Return the (x, y) coordinate for the center point of the cell that contains the specified text.  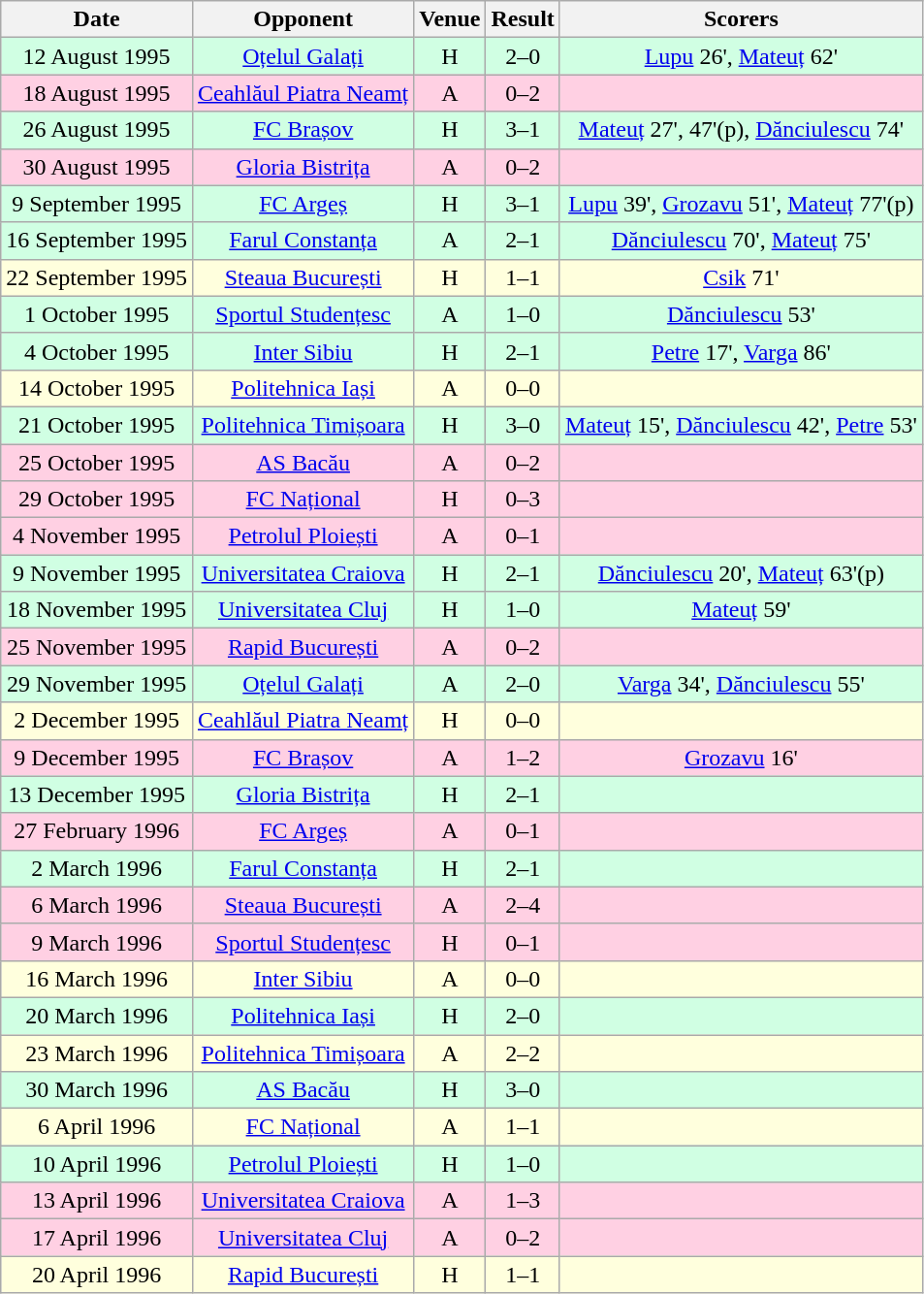
16 September 1995 (97, 241)
21 October 1995 (97, 425)
Dănciulescu 20', Mateuț 63'(p) (741, 573)
6 March 1996 (97, 905)
27 February 1996 (97, 831)
Date (97, 19)
9 March 1996 (97, 942)
10 April 1996 (97, 1164)
13 December 1995 (97, 794)
Csik 71' (741, 277)
9 December 1995 (97, 758)
Venue (450, 19)
Mateuț 27', 47'(p), Dănciulescu 74' (741, 130)
Dănciulescu 53' (741, 314)
Petre 17', Varga 86' (741, 351)
29 October 1995 (97, 500)
26 August 1995 (97, 130)
30 March 1996 (97, 1090)
2 March 1996 (97, 868)
2–2 (523, 1052)
20 April 1996 (97, 1275)
16 March 1996 (97, 979)
4 November 1995 (97, 536)
18 November 1995 (97, 610)
25 October 1995 (97, 463)
Scorers (741, 19)
Result (523, 19)
1–3 (523, 1201)
Lupu 39', Grozavu 51', Mateuț 77'(p) (741, 204)
Grozavu 16' (741, 758)
2 December 1995 (97, 721)
Lupu 26', Mateuț 62' (741, 56)
4 October 1995 (97, 351)
6 April 1996 (97, 1127)
Dănciulescu 70', Mateuț 75' (741, 241)
13 April 1996 (97, 1201)
1 October 1995 (97, 314)
2–4 (523, 905)
Varga 34', Dănciulescu 55' (741, 684)
12 August 1995 (97, 56)
18 August 1995 (97, 93)
Opponent (303, 19)
20 March 1996 (97, 1016)
Mateuț 59' (741, 610)
0–3 (523, 500)
14 October 1995 (97, 388)
1–2 (523, 758)
17 April 1996 (97, 1238)
29 November 1995 (97, 684)
9 September 1995 (97, 204)
9 November 1995 (97, 573)
25 November 1995 (97, 647)
30 August 1995 (97, 167)
23 March 1996 (97, 1052)
22 September 1995 (97, 277)
Mateuț 15', Dănciulescu 42', Petre 53' (741, 425)
